Provide the (x, y) coordinate of the cell's center where the given text is located.  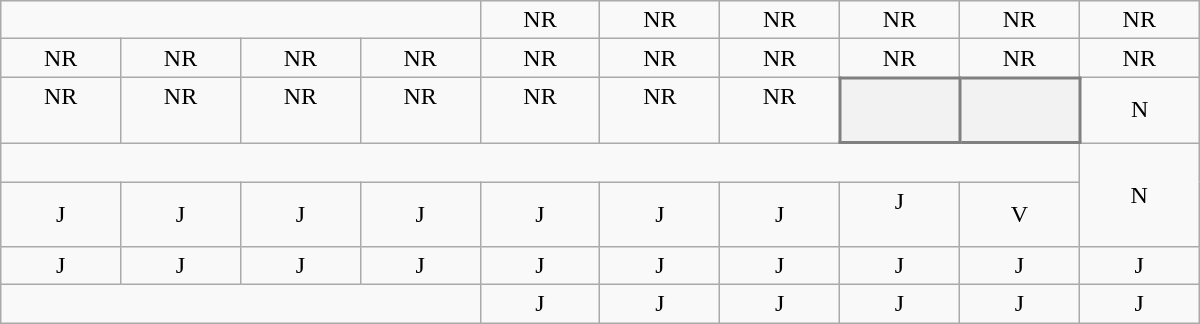
V (1019, 214)
